Extract the (X, Y) coordinate from the center of the cell holding the provided text.  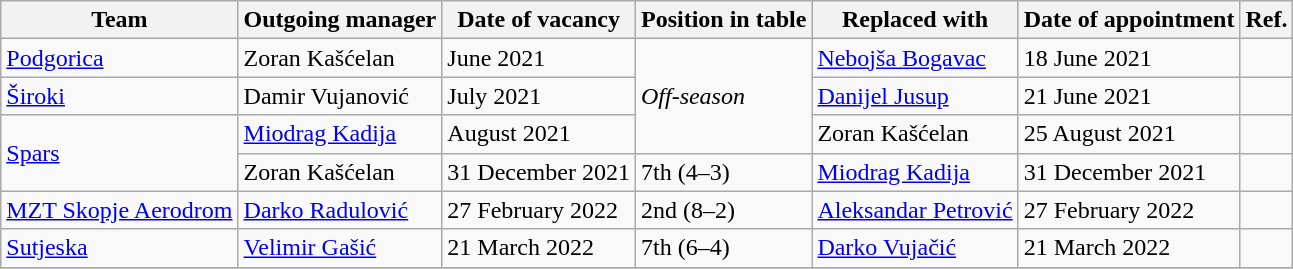
August 2021 (539, 134)
Široki (120, 96)
7th (4–3) (723, 172)
MZT Skopje Aerodrom (120, 210)
Nebojša Bogavac (915, 58)
Aleksandar Petrović (915, 210)
25 August 2021 (1129, 134)
21 June 2021 (1129, 96)
Ref. (1266, 20)
July 2021 (539, 96)
Date of vacancy (539, 20)
Replaced with (915, 20)
Damir Vujanović (340, 96)
Off-season (723, 96)
Danijel Jusup (915, 96)
7th (6–4) (723, 248)
Podgorica (120, 58)
18 June 2021 (1129, 58)
Darko Radulović (340, 210)
Darko Vujačić (915, 248)
Outgoing manager (340, 20)
2nd (8–2) (723, 210)
Sutjeska (120, 248)
Spars (120, 153)
Position in table (723, 20)
Velimir Gašić (340, 248)
Team (120, 20)
Date of appointment (1129, 20)
June 2021 (539, 58)
